Locate the cell with the specified text and output its [X, Y] center coordinate. 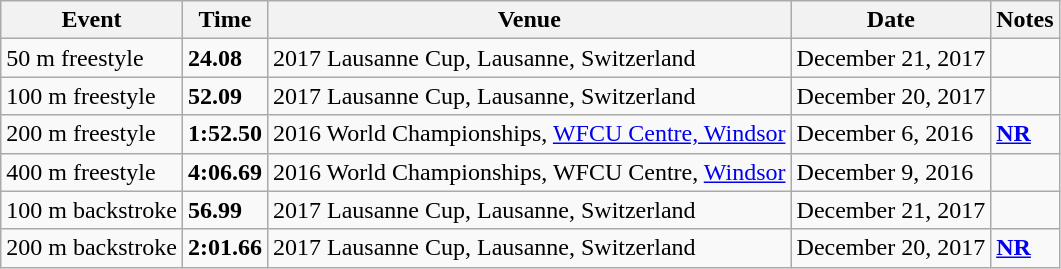
200 m freestyle [92, 134]
4:06.69 [224, 172]
2:01.66 [224, 248]
56.99 [224, 210]
Time [224, 20]
Date [891, 20]
400 m freestyle [92, 172]
Event [92, 20]
Notes [1025, 20]
Venue [529, 20]
50 m freestyle [92, 58]
24.08 [224, 58]
December 6, 2016 [891, 134]
52.09 [224, 96]
December 9, 2016 [891, 172]
1:52.50 [224, 134]
100 m freestyle [92, 96]
100 m backstroke [92, 210]
200 m backstroke [92, 248]
